Search for the cell housing the specified text and yield its [x, y] center coordinate. 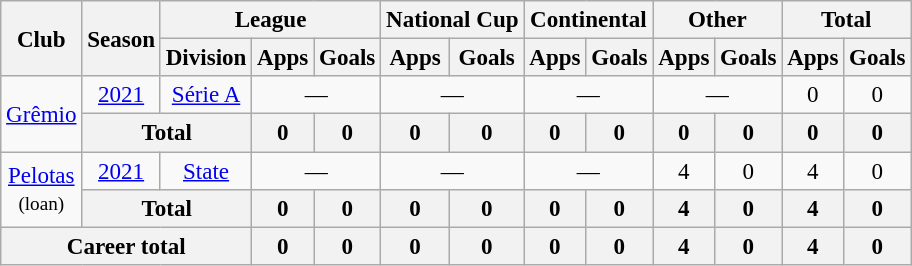
Season [122, 38]
State [206, 171]
League [270, 20]
Career total [126, 246]
Club [42, 38]
Other [718, 20]
Grêmio [42, 114]
National Cup [452, 20]
Continental [588, 20]
Division [206, 58]
Série A [206, 95]
Pelotas(loan) [42, 190]
